Find where the given text appears and provide that cell's center as (x, y) coordinate. 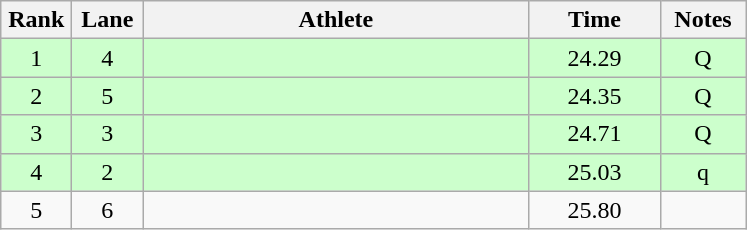
25.80 (594, 210)
6 (108, 210)
24.35 (594, 96)
Notes (703, 20)
25.03 (594, 172)
1 (36, 58)
Athlete (336, 20)
Time (594, 20)
24.29 (594, 58)
q (703, 172)
24.71 (594, 134)
Rank (36, 20)
Lane (108, 20)
